Extract the (x, y) coordinate from the center of the cell holding the provided text.  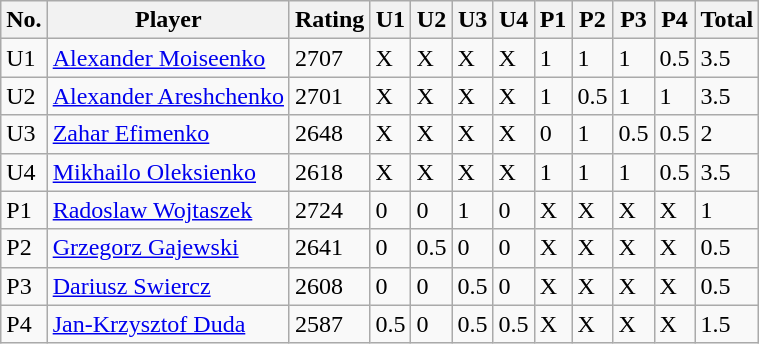
Alexander Areshchenko (168, 96)
2648 (329, 134)
Grzegorz Gajewski (168, 248)
1.5 (727, 324)
2 (727, 134)
No. (24, 20)
2608 (329, 286)
2587 (329, 324)
2701 (329, 96)
Total (727, 20)
Alexander Moiseenko (168, 58)
Radoslaw Wojtaszek (168, 210)
2707 (329, 58)
2618 (329, 172)
Player (168, 20)
Jan-Krzysztof Duda (168, 324)
Rating (329, 20)
Mikhailo Oleksienko (168, 172)
Zahar Efimenko (168, 134)
2641 (329, 248)
Dariusz Swiercz (168, 286)
2724 (329, 210)
